Provide the (x, y) coordinate of the cell's center where the given text is located.  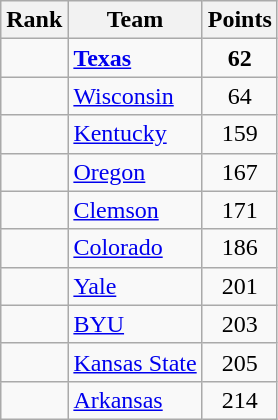
171 (240, 210)
Wisconsin (135, 96)
64 (240, 96)
Kansas State (135, 362)
159 (240, 134)
BYU (135, 324)
Yale (135, 286)
Team (135, 20)
Oregon (135, 172)
214 (240, 400)
Clemson (135, 210)
Rank (34, 20)
205 (240, 362)
62 (240, 58)
Points (240, 20)
Colorado (135, 248)
167 (240, 172)
186 (240, 248)
201 (240, 286)
Texas (135, 58)
Arkansas (135, 400)
203 (240, 324)
Kentucky (135, 134)
